Return (X, Y) of the center of cell containing provided text 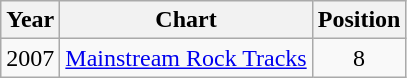
Year (30, 20)
Position (359, 20)
2007 (30, 58)
8 (359, 58)
Mainstream Rock Tracks (186, 58)
Chart (186, 20)
